Extract the (X, Y) coordinate from the center of the cell holding the provided text.  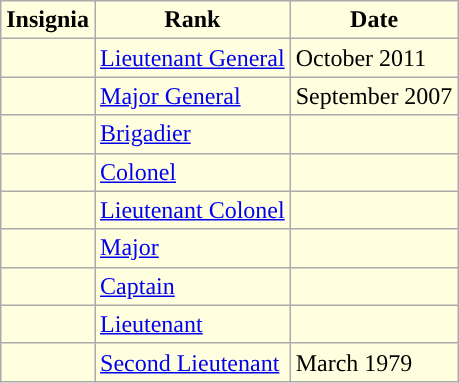
Rank (193, 20)
October 2011 (374, 58)
Brigadier (193, 134)
Second Lieutenant (193, 362)
Captain (193, 286)
March 1979 (374, 362)
Colonel (193, 172)
Lieutenant (193, 324)
Lieutenant General (193, 58)
Major (193, 248)
Major General (193, 96)
Lieutenant Colonel (193, 210)
Date (374, 20)
September 2007 (374, 96)
Insignia (48, 20)
